Extract the (x, y) coordinate from the center of the cell holding the provided text.  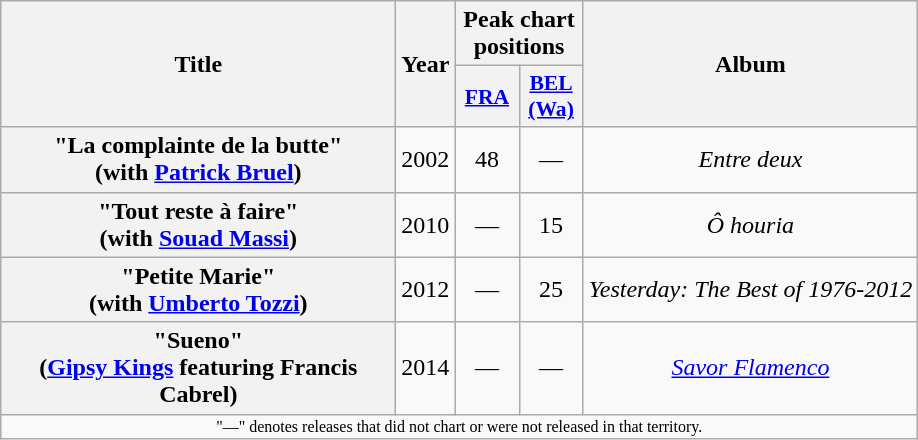
Ô houria (750, 224)
"—" denotes releases that did not chart or were not released in that territory. (460, 426)
"La complainte de la butte" (with Patrick Bruel) (198, 160)
Peak chart positions (519, 34)
BEL(Wa) (551, 96)
48 (487, 160)
Savor Flamenco (750, 368)
2002 (426, 160)
"Tout reste à faire" (with Souad Massi) (198, 224)
Title (198, 64)
Album (750, 64)
2014 (426, 368)
Yesterday: The Best of 1976-2012 (750, 290)
25 (551, 290)
15 (551, 224)
Entre deux (750, 160)
FRA (487, 96)
2012 (426, 290)
"Sueno" (Gipsy Kings featuring Francis Cabrel) (198, 368)
Year (426, 64)
2010 (426, 224)
"Petite Marie" (with Umberto Tozzi) (198, 290)
